Return (x, y) of the center of cell containing provided text 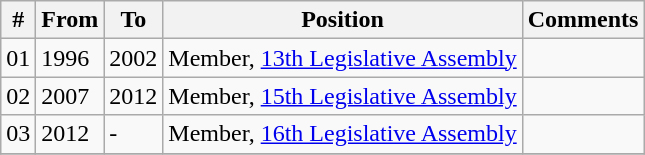
1996 (70, 58)
2002 (134, 58)
2007 (70, 96)
# (18, 20)
Member, 16th Legislative Assembly (342, 134)
Position (342, 20)
Member, 13th Legislative Assembly (342, 58)
From (70, 20)
01 (18, 58)
- (134, 134)
Member, 15th Legislative Assembly (342, 96)
Comments (583, 20)
To (134, 20)
02 (18, 96)
03 (18, 134)
